Output the [x, y] coordinate of the center of the cell containing the given text.  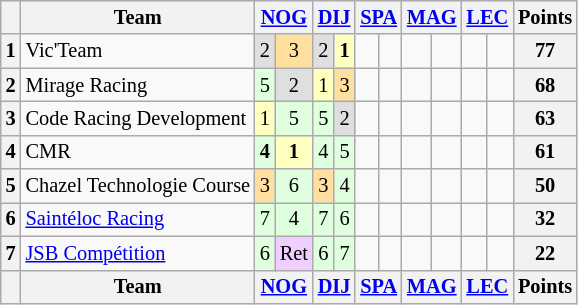
77 [545, 51]
JSB Compétition [138, 253]
Saintéloc Racing [138, 219]
CMR [138, 152]
Code Racing Development [138, 118]
Vic'Team [138, 51]
Chazel Technologie Course [138, 186]
68 [545, 85]
Mirage Racing [138, 85]
63 [545, 118]
50 [545, 186]
32 [545, 219]
Ret [294, 253]
61 [545, 152]
22 [545, 253]
